Detect which cell encompasses the target text, then output its (x, y) center coordinate. 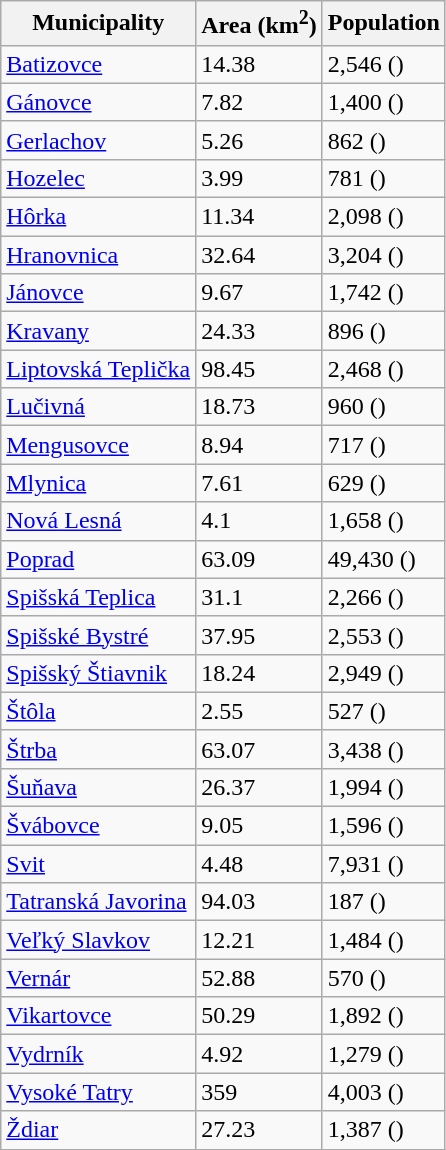
2,553 () (384, 635)
37.95 (260, 635)
1,484 () (384, 940)
Vikartovce (98, 1016)
24.33 (260, 331)
3.99 (260, 178)
1,387 () (384, 1130)
2.55 (260, 711)
570 () (384, 978)
Jánovce (98, 293)
717 () (384, 445)
12.21 (260, 940)
2,098 () (384, 217)
26.37 (260, 787)
Štrba (98, 749)
527 () (384, 711)
7.61 (260, 483)
Municipality (98, 24)
31.1 (260, 597)
Batizovce (98, 64)
Hôrka (98, 217)
18.73 (260, 407)
8.94 (260, 445)
2,266 () (384, 597)
11.34 (260, 217)
Vydrník (98, 1054)
52.88 (260, 978)
94.03 (260, 902)
14.38 (260, 64)
1,279 () (384, 1054)
Mlynica (98, 483)
4.92 (260, 1054)
4.1 (260, 521)
862 () (384, 140)
9.05 (260, 826)
Area (km2) (260, 24)
18.24 (260, 673)
Liptovská Teplička (98, 369)
Svit (98, 864)
960 () (384, 407)
1,742 () (384, 293)
Ždiar (98, 1130)
27.23 (260, 1130)
Šuňava (98, 787)
Štôla (98, 711)
63.09 (260, 559)
4,003 () (384, 1092)
3,204 () (384, 255)
2,949 () (384, 673)
1,400 () (384, 102)
49,430 () (384, 559)
Vernár (98, 978)
98.45 (260, 369)
781 () (384, 178)
Nová Lesná (98, 521)
Lučivná (98, 407)
187 () (384, 902)
629 () (384, 483)
Kravany (98, 331)
Gerlachov (98, 140)
Hozelec (98, 178)
1,994 () (384, 787)
Spišská Teplica (98, 597)
Gánovce (98, 102)
7,931 () (384, 864)
Spišský Štiavnik (98, 673)
2,546 () (384, 64)
7.82 (260, 102)
Population (384, 24)
Vysoké Tatry (98, 1092)
Hranovnica (98, 255)
9.67 (260, 293)
1,658 () (384, 521)
Tatranská Javorina (98, 902)
32.64 (260, 255)
Mengusovce (98, 445)
Spišské Bystré (98, 635)
50.29 (260, 1016)
4.48 (260, 864)
63.07 (260, 749)
1,596 () (384, 826)
896 () (384, 331)
Veľký Slavkov (98, 940)
Poprad (98, 559)
3,438 () (384, 749)
359 (260, 1092)
5.26 (260, 140)
Švábovce (98, 826)
2,468 () (384, 369)
1,892 () (384, 1016)
